Return (X, Y) of the center of cell containing provided text 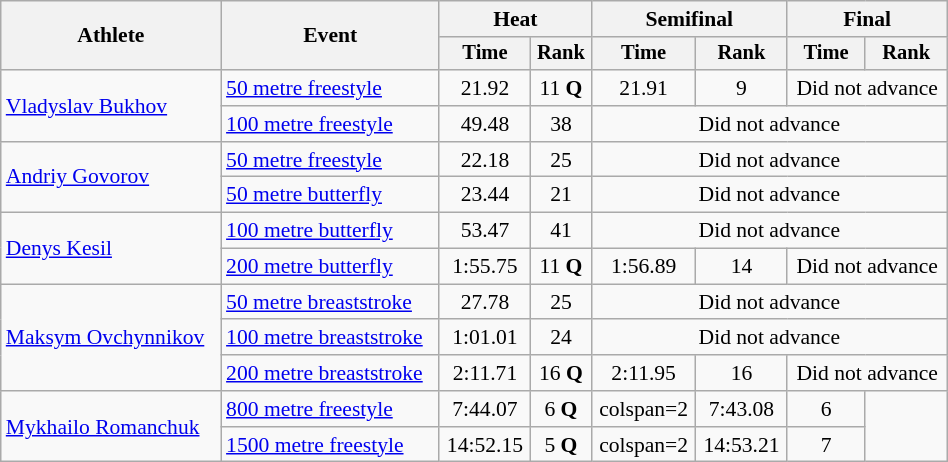
1:55.75 (484, 267)
7:44.07 (484, 409)
Event (330, 36)
100 metre freestyle (330, 124)
colspan=2 (644, 409)
Denys Kesil (111, 248)
50 metre butterfly (330, 195)
2:11.95 (644, 373)
16 Q (562, 373)
Maksym Ovchynnikov (111, 338)
1:56.89 (644, 267)
200 metre butterfly (330, 267)
16 (742, 373)
100 metre butterfly (330, 231)
23.44 (484, 195)
6 (826, 409)
21 (562, 195)
27.78 (484, 302)
9 (742, 88)
38 (562, 124)
41 (562, 231)
Final (867, 19)
21.91 (644, 88)
Vladyslav Bukhov (111, 106)
Andriy Govorov (111, 178)
800 metre freestyle (330, 409)
7:43.08 (742, 409)
1:01.01 (484, 338)
200 metre breaststroke (330, 373)
49.48 (484, 124)
100 metre breaststroke (330, 338)
21.92 (484, 88)
53.47 (484, 231)
2:11.71 (484, 373)
6 Q (562, 409)
50 metre breaststroke (330, 302)
Athlete (111, 36)
Mykhailo Romanchuk (111, 426)
Heat (515, 19)
24 (562, 338)
14 (742, 267)
Semifinal (689, 19)
22.18 (484, 160)
